Identify which cell holds the provided text, then report its (X, Y) central coordinate. 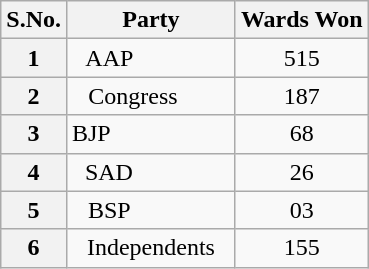
6 (34, 248)
187 (302, 96)
1 (34, 58)
BJP (150, 134)
BSP (150, 210)
SAD (150, 172)
Independents (150, 248)
3 (34, 134)
4 (34, 172)
03 (302, 210)
Congress (150, 96)
68 (302, 134)
5 (34, 210)
155 (302, 248)
S.No. (34, 20)
515 (302, 58)
Party (150, 20)
AAP (150, 58)
26 (302, 172)
2 (34, 96)
Wards Won (302, 20)
